Provide the [x, y] coordinate of the cell's center where the given text is located.  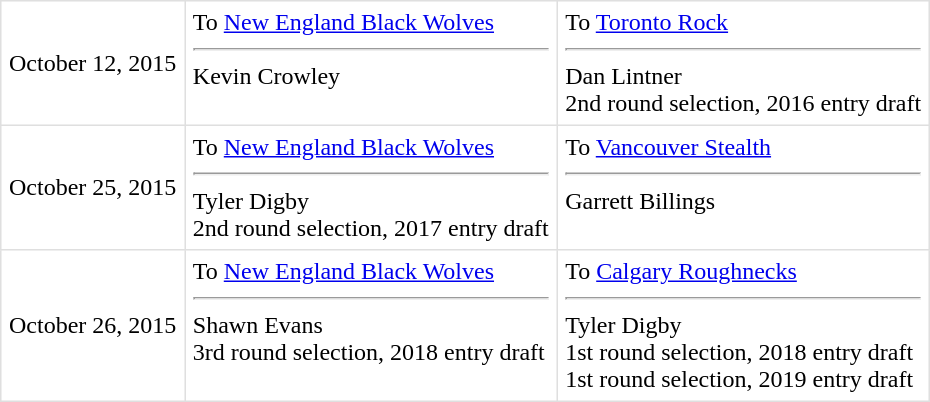
To Toronto RockDan Lintner2nd round selection, 2016 entry draft [743, 63]
To New England Black WolvesKevin Crowley [371, 63]
To Calgary RoughnecksTyler Digby1st round selection, 2018 entry draft1st round selection, 2019 entry draft [743, 326]
October 26, 2015 [93, 326]
To Vancouver StealthGarrett Billings [743, 187]
To New England Black WolvesTyler Digby2nd round selection, 2017 entry draft [371, 187]
October 25, 2015 [93, 187]
October 12, 2015 [93, 63]
To New England Black WolvesShawn Evans3rd round selection, 2018 entry draft [371, 326]
